Find where the given text appears and provide that cell's center as (x, y) coordinate. 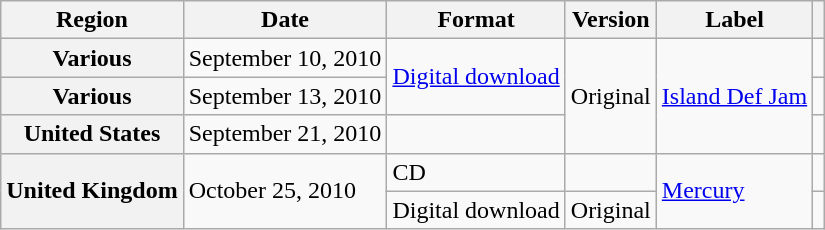
Island Def Jam (734, 96)
Region (92, 20)
October 25, 2010 (285, 191)
CD (476, 172)
Label (734, 20)
United States (92, 134)
Date (285, 20)
September 10, 2010 (285, 58)
Version (610, 20)
Mercury (734, 191)
United Kingdom (92, 191)
September 13, 2010 (285, 96)
Format (476, 20)
September 21, 2010 (285, 134)
